Locate the cell with the specified text and output its (X, Y) center coordinate. 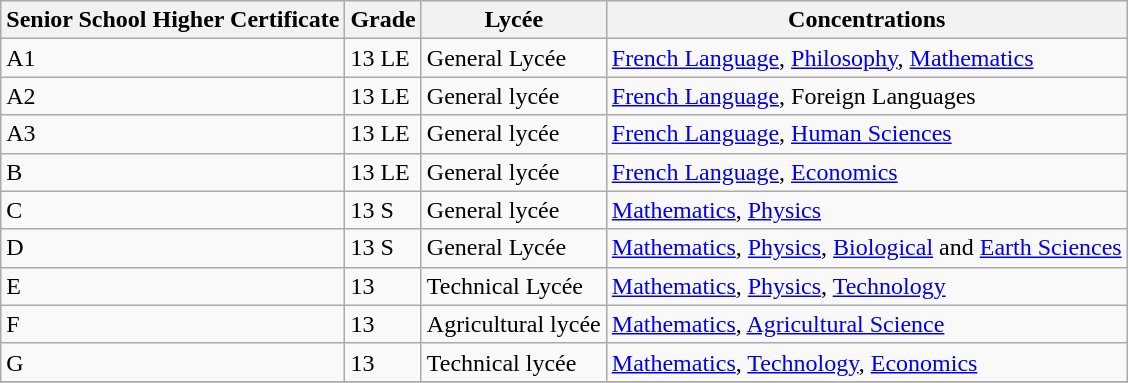
Mathematics, Physics, Biological and Earth Sciences (866, 248)
Technical lycée (514, 362)
Mathematics, Technology, Economics (866, 362)
D (173, 248)
Mathematics, Physics (866, 210)
French Language, Foreign Languages (866, 96)
A3 (173, 134)
Lycée (514, 20)
Mathematics, Physics, Technology (866, 286)
A2 (173, 96)
C (173, 210)
French Language, Economics (866, 172)
Mathematics, Agricultural Science (866, 324)
French Language, Human Sciences (866, 134)
Concentrations (866, 20)
A1 (173, 58)
E (173, 286)
Grade (383, 20)
Technical Lycée (514, 286)
Agricultural lycée (514, 324)
French Language, Philosophy, Mathematics (866, 58)
G (173, 362)
B (173, 172)
Senior School Higher Certificate (173, 20)
F (173, 324)
